From the cell containing the given text, extract its center point as (x, y) coordinate. 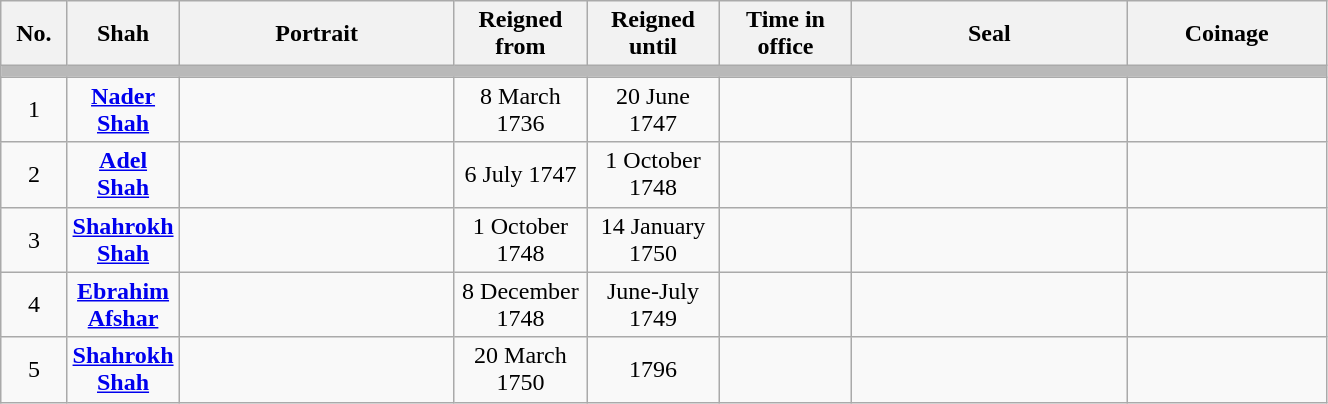
3 (34, 240)
8 March 1736 (520, 110)
Portrait (316, 34)
Reigned until (654, 34)
No. (34, 34)
Ebrahim Afshar (123, 304)
Nader Shah (123, 110)
20 June 1747 (654, 110)
Reigned from (520, 34)
Coinage (1227, 34)
June-July 1749 (654, 304)
6 July 1747 (520, 174)
5 (34, 370)
8 December 1748 (520, 304)
1 (34, 110)
Shah (123, 34)
Adel Shah (123, 174)
14 January 1750 (654, 240)
20 March 1750 (520, 370)
2 (34, 174)
Time in office (786, 34)
1796 (654, 370)
Seal (990, 34)
4 (34, 304)
